Output the [X, Y] coordinate of the center of the cell containing the given text.  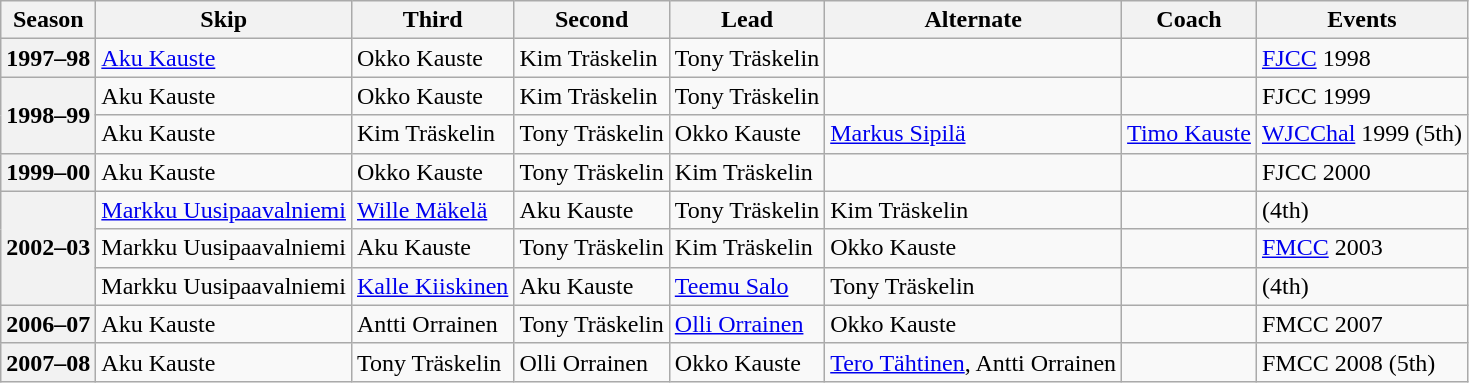
Kalle Kiiskinen [432, 286]
1999–00 [48, 172]
Teemu Salo [746, 286]
FJCC 1998 [1362, 58]
FMCC 2007 [1362, 324]
Coach [1190, 20]
FJCC 1999 [1362, 96]
2007–08 [48, 362]
WJCChal 1999 (5th) [1362, 134]
Markus Sipilä [974, 134]
Second [592, 20]
Third [432, 20]
2006–07 [48, 324]
Skip [224, 20]
Season [48, 20]
Alternate [974, 20]
FMCC 2003 [1362, 248]
FJCC 2000 [1362, 172]
1997–98 [48, 58]
1998–99 [48, 115]
Antti Orrainen [432, 324]
Events [1362, 20]
Wille Mäkelä [432, 210]
FMCC 2008 (5th) [1362, 362]
Tero Tähtinen, Antti Orrainen [974, 362]
Timo Kauste [1190, 134]
2002–03 [48, 248]
Lead [746, 20]
